Search for the cell housing the specified text and yield its [X, Y] center coordinate. 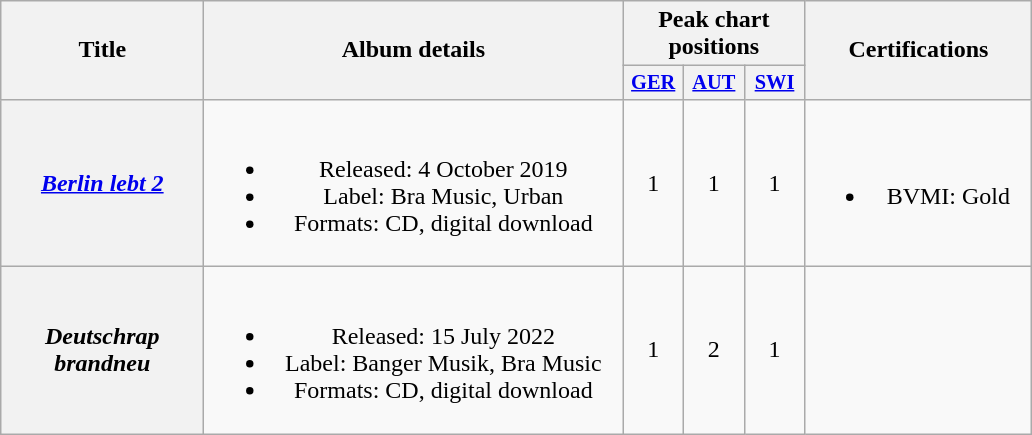
GER [654, 83]
Released: 4 October 2019Label: Bra Music, UrbanFormats: CD, digital download [414, 182]
Certifications [918, 50]
Berlin lebt 2 [102, 182]
2 [714, 350]
SWI [774, 83]
Peak chart positions [714, 34]
Title [102, 50]
BVMI: Gold [918, 182]
Released: 15 July 2022Label: Banger Musik, Bra MusicFormats: CD, digital download [414, 350]
Album details [414, 50]
AUT [714, 83]
Deutschrap brandneu [102, 350]
